Capture the cell that displays the provided text and extract its [X, Y] central coordinate. 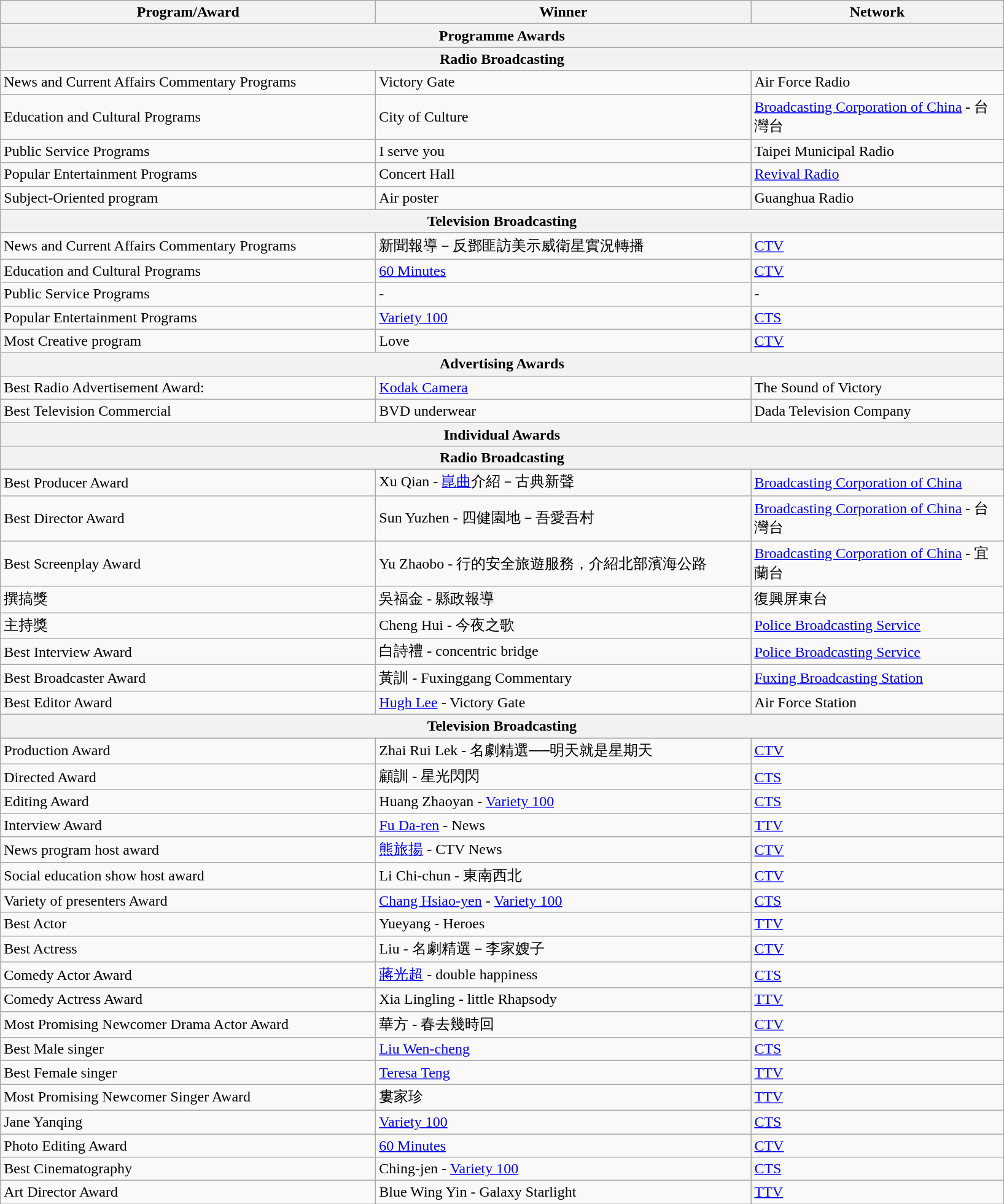
Best Female singer [188, 1073]
Teresa Teng [564, 1073]
Revival Radio [877, 174]
婁家珍 [564, 1098]
Xia Lingling - little Rhapsody [564, 1000]
黃訓 - Fuxinggang Commentary [564, 678]
華方 - 春去幾時回 [564, 1024]
Comedy Actress Award [188, 1000]
I serve you [564, 151]
Most Promising Newcomer Singer Award [188, 1098]
Air Force Station [877, 702]
Huang Zhaoyan - Variety 100 [564, 802]
Interview Award [188, 825]
撰搞獎 [188, 599]
Broadcasting Corporation of China [877, 483]
Best Screenplay Award [188, 564]
Photo Editing Award [188, 1145]
Li Chi-chun - 東南西北 [564, 876]
Yueyang - Heroes [564, 924]
Air Force Radio [877, 82]
Network [877, 12]
Directed Award [188, 777]
Zhai Rui Lek - 名劇精選──明天就是星期天 [564, 752]
Best Television Commercial [188, 411]
顧訓 - 星光閃閃 [564, 777]
Liu - 名劇精選－李家嫂子 [564, 949]
Best Director Award [188, 518]
白詩禮 - concentric bridge [564, 652]
BVD underwear [564, 411]
Cheng Hui - 今夜之歌 [564, 626]
吳福金 - 縣政報導 [564, 599]
Kodak Camera [564, 387]
Best Radio Advertisement Award: [188, 387]
Ching-jen - Variety 100 [564, 1169]
Jane Yanqing [188, 1122]
Advertising Awards [502, 364]
Fuxing Broadcasting Station [877, 678]
Best Broadcaster Award [188, 678]
Most Creative program [188, 341]
Hugh Lee - Victory Gate [564, 702]
Yu Zhaobo - 行的安全旅遊服務，介紹北部濱海公路 [564, 564]
Variety of presenters Award [188, 901]
復興屏東台 [877, 599]
Best Interview Award [188, 652]
Comedy Actor Award [188, 975]
News program host award [188, 850]
Production Award [188, 752]
Concert Hall [564, 174]
Individual Awards [502, 434]
Xu Qian - 崑曲介紹－古典新聲 [564, 483]
新聞報導－反鄧匪訪美示威衛星實況轉播 [564, 246]
Best Male singer [188, 1049]
主持獎 [188, 626]
Programme Awards [502, 36]
熊旅揚 - CTV News [564, 850]
Subject-Oriented program [188, 198]
蔣光超 - double happiness [564, 975]
Dada Television Company [877, 411]
Air poster [564, 198]
The Sound of Victory [877, 387]
Guanghua Radio [877, 198]
Best Cinematography [188, 1169]
Editing Award [188, 802]
Sun Yuzhen - 四健園地－吾愛吾村 [564, 518]
Program/Award [188, 12]
Fu Da-ren - News [564, 825]
Taipei Municipal Radio [877, 151]
Best Editor Award [188, 702]
Best Actor [188, 924]
City of Culture [564, 117]
Victory Gate [564, 82]
Best Producer Award [188, 483]
Broadcasting Corporation of China - 宜蘭台 [877, 564]
Best Actress [188, 949]
Social education show host award [188, 876]
Love [564, 341]
Blue Wing Yin - Galaxy Starlight [564, 1192]
Liu Wen-cheng [564, 1049]
Chang Hsiao-yen - Variety 100 [564, 901]
Winner [564, 12]
Most Promising Newcomer Drama Actor Award [188, 1024]
Art Director Award [188, 1192]
